Find where the given text appears and provide that cell's center as [x, y] coordinate. 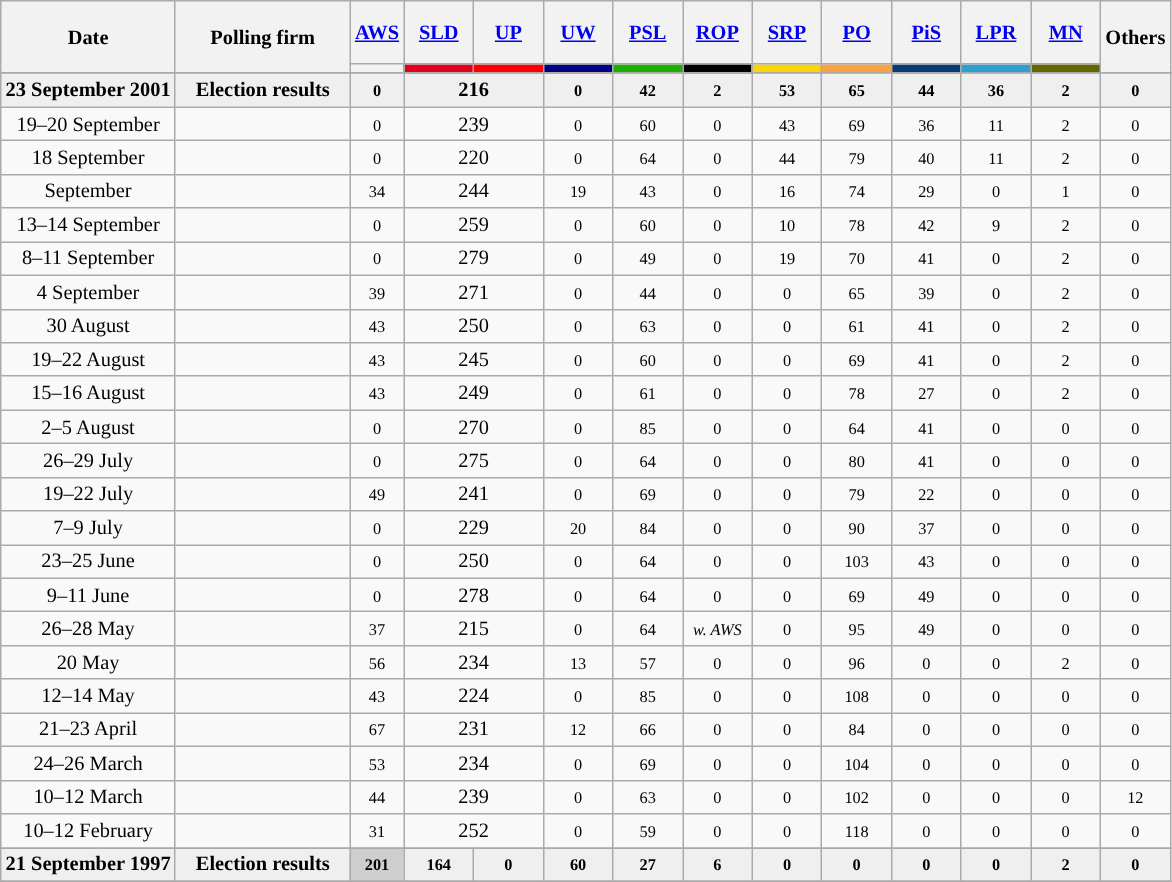
22 [927, 494]
UW [578, 32]
AWS [377, 32]
241 [474, 494]
56 [377, 662]
26–29 July [88, 460]
Polling firm [262, 36]
6 [718, 864]
24–26 March [88, 763]
29 [927, 191]
80 [857, 460]
8–11 September [88, 258]
102 [857, 797]
ROP [718, 32]
231 [474, 729]
23 September 2001 [88, 90]
10–12 February [88, 830]
215 [474, 629]
259 [474, 225]
19–20 September [88, 124]
21–23 April [88, 729]
10 [787, 225]
w. AWS [718, 629]
224 [474, 696]
7–9 July [88, 528]
PSL [648, 32]
252 [474, 830]
244 [474, 191]
229 [474, 528]
34 [377, 191]
21 September 1997 [88, 864]
SRP [787, 32]
4 September [88, 292]
67 [377, 729]
16 [787, 191]
220 [474, 157]
9 [996, 225]
13–14 September [88, 225]
PO [857, 32]
31 [377, 830]
279 [474, 258]
MN [1066, 32]
74 [857, 191]
LPR [996, 32]
20 May [88, 662]
104 [857, 763]
270 [474, 427]
275 [474, 460]
20 [578, 528]
19–22 August [88, 359]
Date [88, 36]
201 [377, 864]
66 [648, 729]
96 [857, 662]
26–28 May [88, 629]
2–5 August [88, 427]
30 August [88, 326]
118 [857, 830]
UP [509, 32]
12–14 May [88, 696]
90 [857, 528]
57 [648, 662]
108 [857, 696]
103 [857, 561]
23–25 June [88, 561]
15–16 August [88, 393]
40 [927, 157]
9–11 June [88, 595]
70 [857, 258]
164 [439, 864]
Others [1135, 36]
245 [474, 359]
249 [474, 393]
271 [474, 292]
13 [578, 662]
18 September [88, 157]
19–22 July [88, 494]
216 [474, 90]
278 [474, 595]
59 [648, 830]
10–12 March [88, 797]
September [88, 191]
SLD [439, 32]
95 [857, 629]
PiS [927, 32]
1 [1066, 191]
